Return the [X, Y] coordinate for the center point of the cell that contains the specified text.  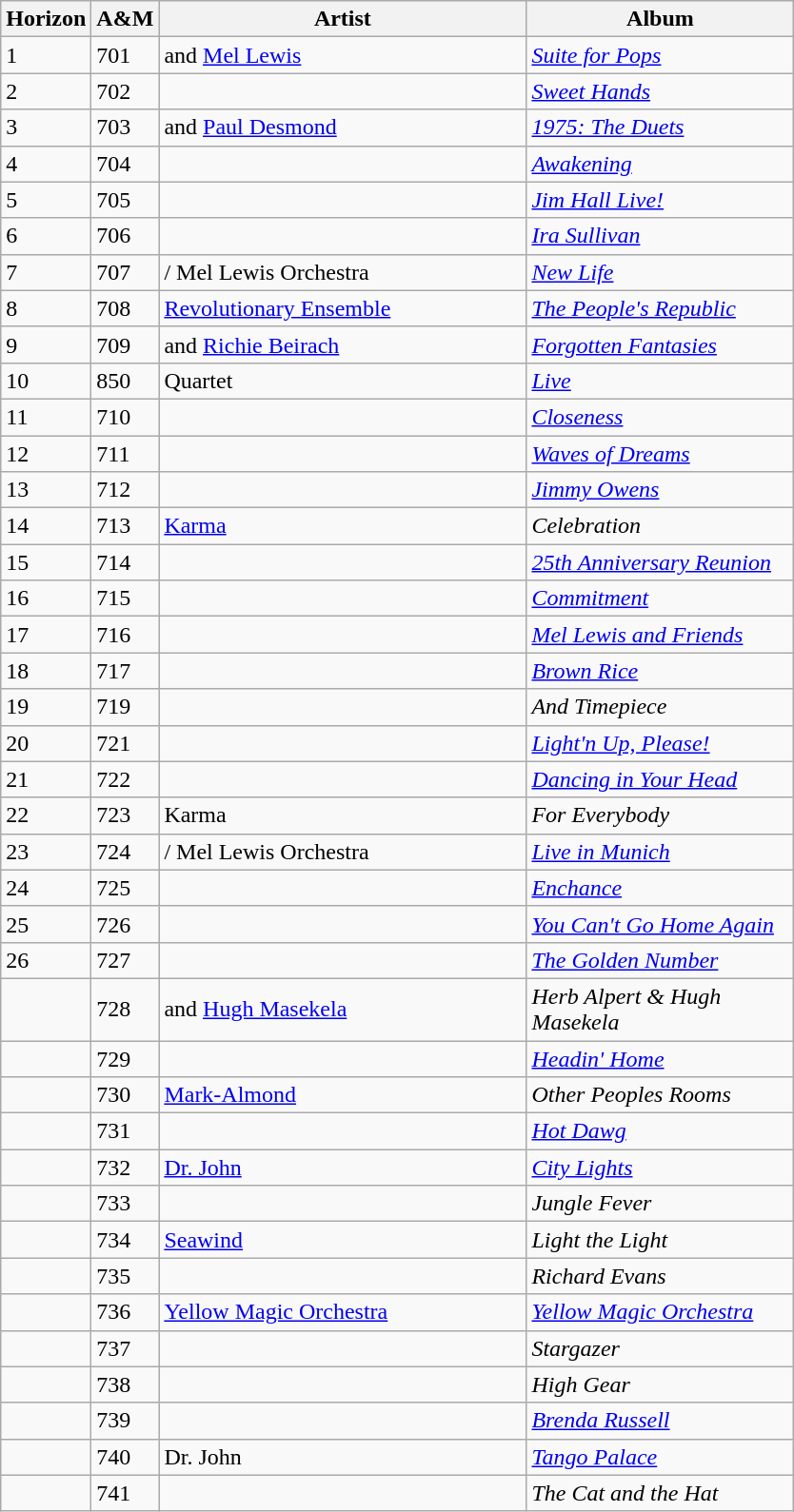
The Golden Number [661, 960]
City Lights [661, 1168]
706 [126, 236]
10 [46, 381]
Herb Alpert & Hugh Masekela [661, 1009]
733 [126, 1204]
Enchance [661, 888]
709 [126, 344]
711 [126, 454]
704 [126, 164]
739 [126, 1421]
The People's Republic [661, 308]
740 [126, 1457]
726 [126, 924]
Sweet Hands [661, 91]
Artist [343, 19]
735 [126, 1276]
24 [46, 888]
23 [46, 852]
703 [126, 128]
Album [661, 19]
17 [46, 635]
Brenda Russell [661, 1421]
737 [126, 1348]
Mark-Almond [343, 1095]
1975: The Duets [661, 128]
Commitment [661, 599]
Forgotten Fantasies [661, 344]
722 [126, 779]
Horizon [46, 19]
New Life [661, 272]
18 [46, 671]
For Everybody [661, 815]
And Timepiece [661, 707]
Other Peoples Rooms [661, 1095]
20 [46, 743]
You Can't Go Home Again [661, 924]
728 [126, 1009]
732 [126, 1168]
Tango Palace [661, 1457]
731 [126, 1131]
The Cat and the Hat [661, 1493]
6 [46, 236]
736 [126, 1312]
Hot Dawg [661, 1131]
7 [46, 272]
Stargazer [661, 1348]
19 [46, 707]
708 [126, 308]
5 [46, 200]
705 [126, 200]
729 [126, 1059]
A&M [126, 19]
Jim Hall Live! [661, 200]
and Hugh Masekela [343, 1009]
Light'n Up, Please! [661, 743]
25 [46, 924]
14 [46, 526]
730 [126, 1095]
707 [126, 272]
Revolutionary Ensemble [343, 308]
Live [661, 381]
723 [126, 815]
Seawind [343, 1240]
High Gear [661, 1384]
8 [46, 308]
701 [126, 55]
Live in Munich [661, 852]
Light the Light [661, 1240]
and Mel Lewis [343, 55]
Closeness [661, 417]
15 [46, 562]
712 [126, 490]
714 [126, 562]
717 [126, 671]
Awakening [661, 164]
Headin' Home [661, 1059]
11 [46, 417]
702 [126, 91]
22 [46, 815]
13 [46, 490]
Waves of Dreams [661, 454]
21 [46, 779]
and Paul Desmond [343, 128]
719 [126, 707]
716 [126, 635]
Quartet [343, 381]
Mel Lewis and Friends [661, 635]
Ira Sullivan [661, 236]
16 [46, 599]
724 [126, 852]
25th Anniversary Reunion [661, 562]
734 [126, 1240]
710 [126, 417]
1 [46, 55]
727 [126, 960]
and Richie Beirach [343, 344]
725 [126, 888]
Celebration [661, 526]
Brown Rice [661, 671]
713 [126, 526]
715 [126, 599]
Suite for Pops [661, 55]
9 [46, 344]
3 [46, 128]
Jimmy Owens [661, 490]
738 [126, 1384]
4 [46, 164]
850 [126, 381]
Richard Evans [661, 1276]
741 [126, 1493]
12 [46, 454]
Jungle Fever [661, 1204]
Dancing in Your Head [661, 779]
721 [126, 743]
26 [46, 960]
2 [46, 91]
